Identify which cell holds the provided text, then report its [X, Y] central coordinate. 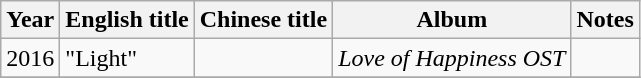
"Light" [127, 58]
Year [30, 20]
Love of Happiness OST [452, 58]
English title [127, 20]
Notes [605, 20]
2016 [30, 58]
Chinese title [263, 20]
Album [452, 20]
